Output the [X, Y] coordinate of the center of the cell containing the given text.  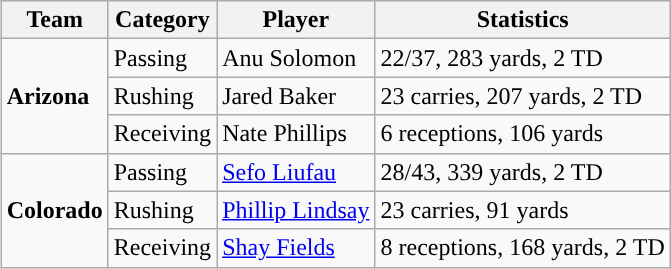
Phillip Lindsay [296, 210]
Sefo Liufau [296, 172]
Arizona [54, 96]
Colorado [54, 210]
8 receptions, 168 yards, 2 TD [522, 248]
Team [54, 20]
6 receptions, 106 yards [522, 134]
Statistics [522, 20]
22/37, 283 yards, 2 TD [522, 58]
23 carries, 207 yards, 2 TD [522, 96]
Nate Phillips [296, 134]
23 carries, 91 yards [522, 210]
Jared Baker [296, 96]
Player [296, 20]
Category [162, 20]
Anu Solomon [296, 58]
Shay Fields [296, 248]
28/43, 339 yards, 2 TD [522, 172]
